Return [X, Y] of the center of cell containing provided text 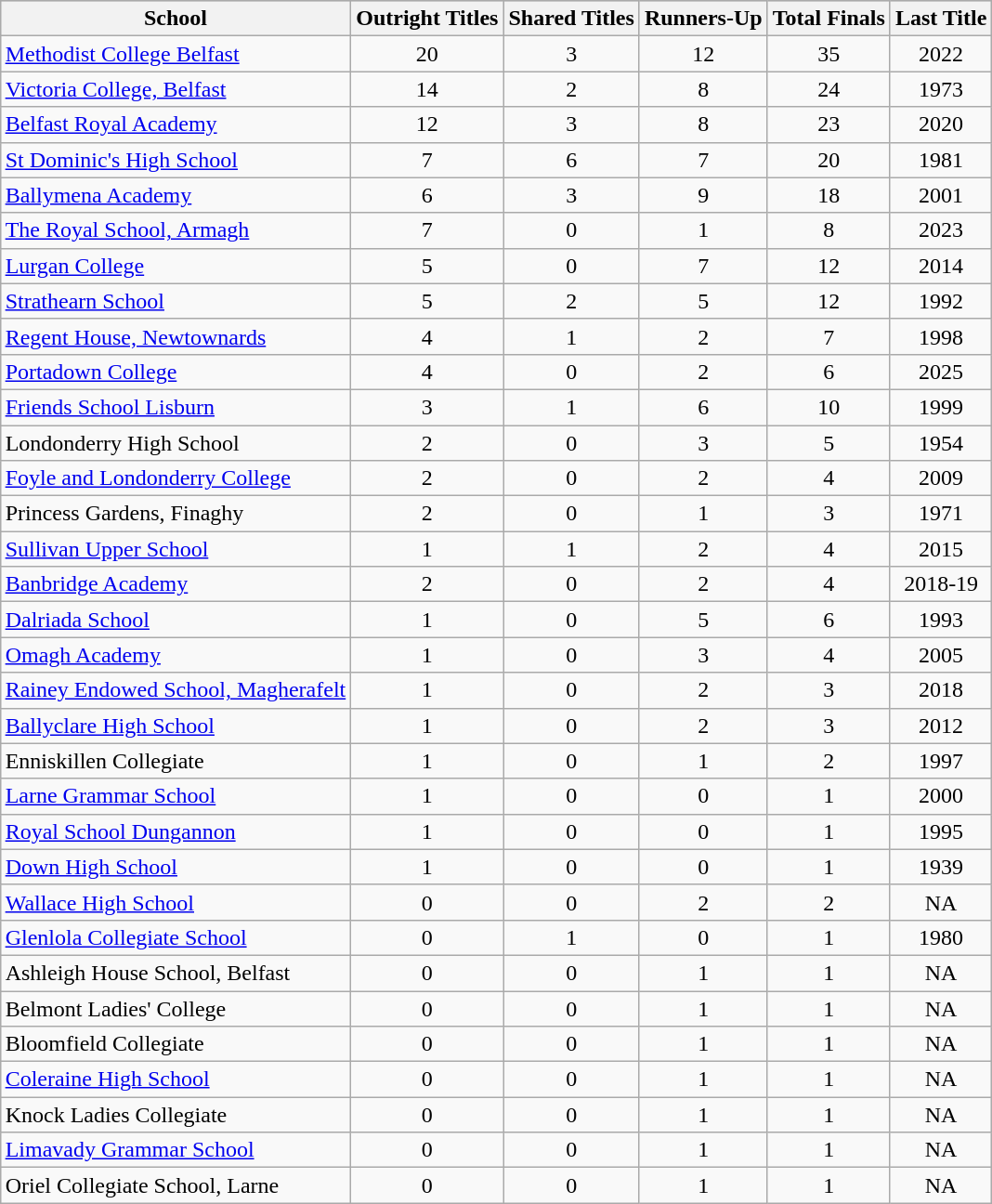
Wallace High School [176, 902]
Royal School Dungannon [176, 831]
Coleraine High School [176, 1080]
2009 [941, 478]
Lurgan College [176, 266]
Rainey Endowed School, Magherafelt [176, 690]
1981 [941, 160]
Ashleigh House School, Belfast [176, 973]
Ballyclare High School [176, 726]
23 [829, 124]
1973 [941, 89]
2005 [941, 655]
Strathearn School [176, 301]
Methodist College Belfast [176, 54]
2012 [941, 726]
14 [427, 89]
2022 [941, 54]
1939 [941, 867]
Sullivan Upper School [176, 549]
Knock Ladies Collegiate [176, 1115]
The Royal School, Armagh [176, 230]
School [176, 19]
Foyle and Londonderry College [176, 478]
2001 [941, 195]
Oriel Collegiate School, Larne [176, 1185]
2018-19 [941, 584]
2014 [941, 266]
Enniskillen Collegiate [176, 761]
Shared Titles [571, 19]
Limavady Grammar School [176, 1150]
2025 [941, 372]
Belmont Ladies' College [176, 1008]
1954 [941, 443]
1997 [941, 761]
1998 [941, 336]
1980 [941, 937]
1992 [941, 301]
Princess Gardens, Finaghy [176, 514]
Larne Grammar School [176, 796]
2020 [941, 124]
2018 [941, 690]
2000 [941, 796]
Portadown College [176, 372]
Belfast Royal Academy [176, 124]
2023 [941, 230]
24 [829, 89]
Banbridge Academy [176, 584]
1993 [941, 620]
Londonderry High School [176, 443]
St Dominic's High School [176, 160]
Down High School [176, 867]
Ballymena Academy [176, 195]
Dalriada School [176, 620]
Regent House, Newtownards [176, 336]
Victoria College, Belfast [176, 89]
Runners-Up [703, 19]
2015 [941, 549]
Friends School Lisburn [176, 407]
Bloomfield Collegiate [176, 1044]
Outright Titles [427, 19]
1971 [941, 514]
10 [829, 407]
Glenlola Collegiate School [176, 937]
Last Title [941, 19]
1995 [941, 831]
Total Finals [829, 19]
9 [703, 195]
1999 [941, 407]
18 [829, 195]
Omagh Academy [176, 655]
35 [829, 54]
